Search for the cell housing the specified text and yield its (X, Y) center coordinate. 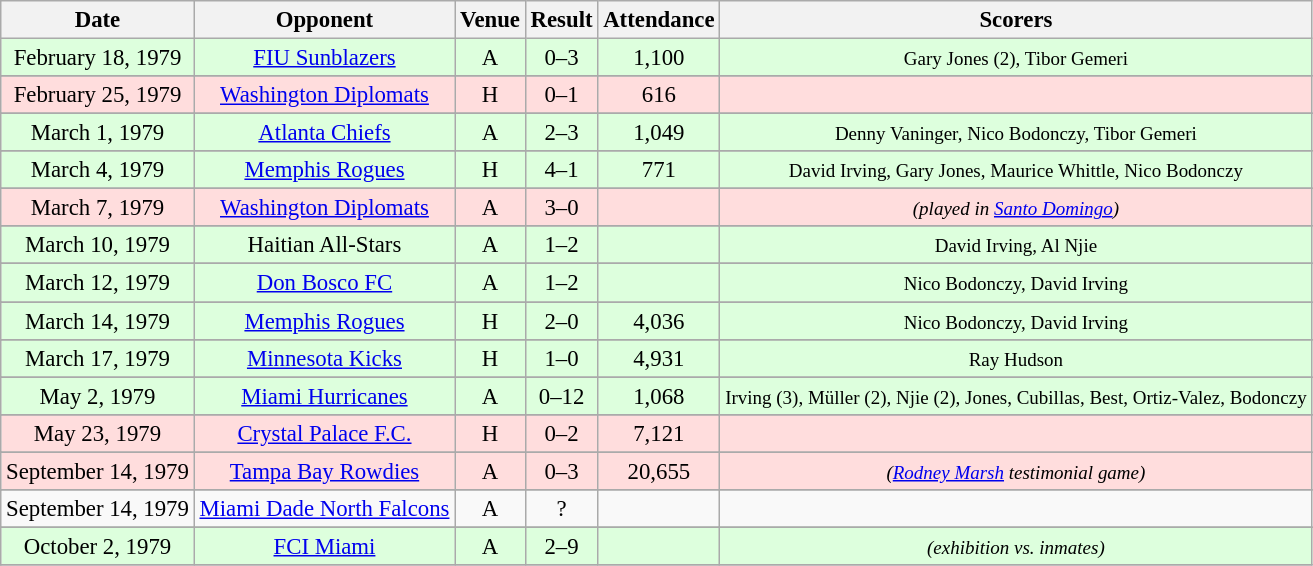
February 18, 1979 (98, 58)
20,655 (659, 471)
Minnesota Kicks (324, 358)
FCI Miami (324, 546)
Haitian All-Stars (324, 245)
Attendance (659, 20)
Denny Vaninger, Nico Bodonczy, Tibor Gemeri (1016, 133)
2–9 (562, 546)
March 17, 1979 (98, 358)
1,068 (659, 396)
1,049 (659, 133)
0–1 (562, 95)
2–0 (562, 321)
Miami Dade North Falcons (324, 509)
4,931 (659, 358)
Opponent (324, 20)
March 4, 1979 (98, 170)
March 7, 1979 (98, 208)
Crystal Palace F.C. (324, 433)
1–0 (562, 358)
771 (659, 170)
FIU Sunblazers (324, 58)
0–12 (562, 396)
David Irving, Al Njie (1016, 245)
0–2 (562, 433)
Scorers (1016, 20)
May 2, 1979 (98, 396)
(played in Santo Domingo) (1016, 208)
February 25, 1979 (98, 95)
(exhibition vs. inmates) (1016, 546)
March 14, 1979 (98, 321)
Atlanta Chiefs (324, 133)
1,100 (659, 58)
Ray Hudson (1016, 358)
May 23, 1979 (98, 433)
? (562, 509)
Date (98, 20)
David Irving, Gary Jones, Maurice Whittle, Nico Bodonczy (1016, 170)
Miami Hurricanes (324, 396)
7,121 (659, 433)
4,036 (659, 321)
3–0 (562, 208)
March 10, 1979 (98, 245)
Tampa Bay Rowdies (324, 471)
616 (659, 95)
Don Bosco FC (324, 283)
Gary Jones (2), Tibor Gemeri (1016, 58)
Result (562, 20)
October 2, 1979 (98, 546)
2–3 (562, 133)
4–1 (562, 170)
March 1, 1979 (98, 133)
Venue (490, 20)
Irving (3), Müller (2), Njie (2), Jones, Cubillas, Best, Ortiz-Valez, Bodonczy (1016, 396)
March 12, 1979 (98, 283)
(Rodney Marsh testimonial game) (1016, 471)
